Pinpoint the cell where the given text exists, returning its [x, y] midpoint coordinate. 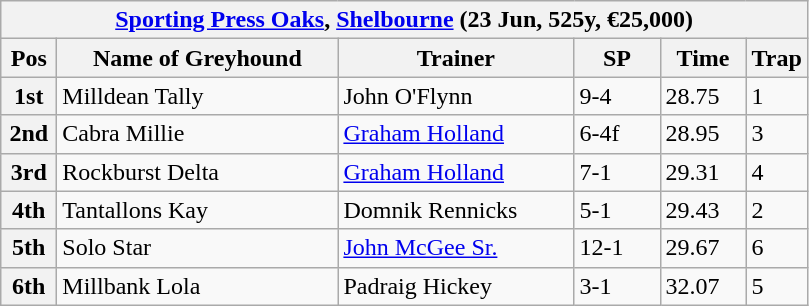
28.75 [703, 96]
Name of Greyhound [198, 58]
5 [776, 286]
7-1 [617, 172]
6 [776, 248]
Milldean Tally [198, 96]
Trainer [456, 58]
Solo Star [198, 248]
Time [703, 58]
29.43 [703, 210]
3rd [29, 172]
1 [776, 96]
2nd [29, 134]
6th [29, 286]
Millbank Lola [198, 286]
12-1 [617, 248]
SP [617, 58]
28.95 [703, 134]
29.31 [703, 172]
4th [29, 210]
6-4f [617, 134]
5th [29, 248]
Trap [776, 58]
Pos [29, 58]
4 [776, 172]
3-1 [617, 286]
5-1 [617, 210]
2 [776, 210]
Domnik Rennicks [456, 210]
Sporting Press Oaks, Shelbourne (23 Jun, 525y, €25,000) [404, 20]
Tantallons Kay [198, 210]
John McGee Sr. [456, 248]
Rockburst Delta [198, 172]
1st [29, 96]
3 [776, 134]
9-4 [617, 96]
John O'Flynn [456, 96]
Padraig Hickey [456, 286]
Cabra Millie [198, 134]
32.07 [703, 286]
29.67 [703, 248]
